Capture the cell that displays the provided text and extract its [X, Y] central coordinate. 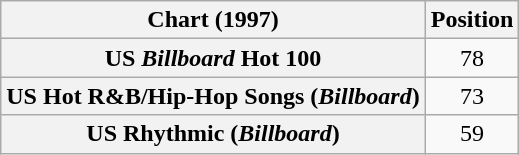
Chart (1997) [213, 20]
59 [472, 134]
78 [472, 58]
73 [472, 96]
US Billboard Hot 100 [213, 58]
US Rhythmic (Billboard) [213, 134]
US Hot R&B/Hip-Hop Songs (Billboard) [213, 96]
Position [472, 20]
